Scan for the cell matching the given text and deliver its [X, Y] coordinate at center. 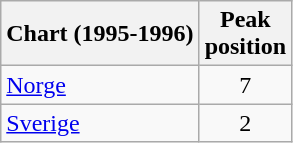
Peakposition [245, 34]
2 [245, 123]
7 [245, 85]
Norge [100, 85]
Chart (1995-1996) [100, 34]
Sverige [100, 123]
